Determine the [x, y] coordinate at the center of the cell enclosing the given text.  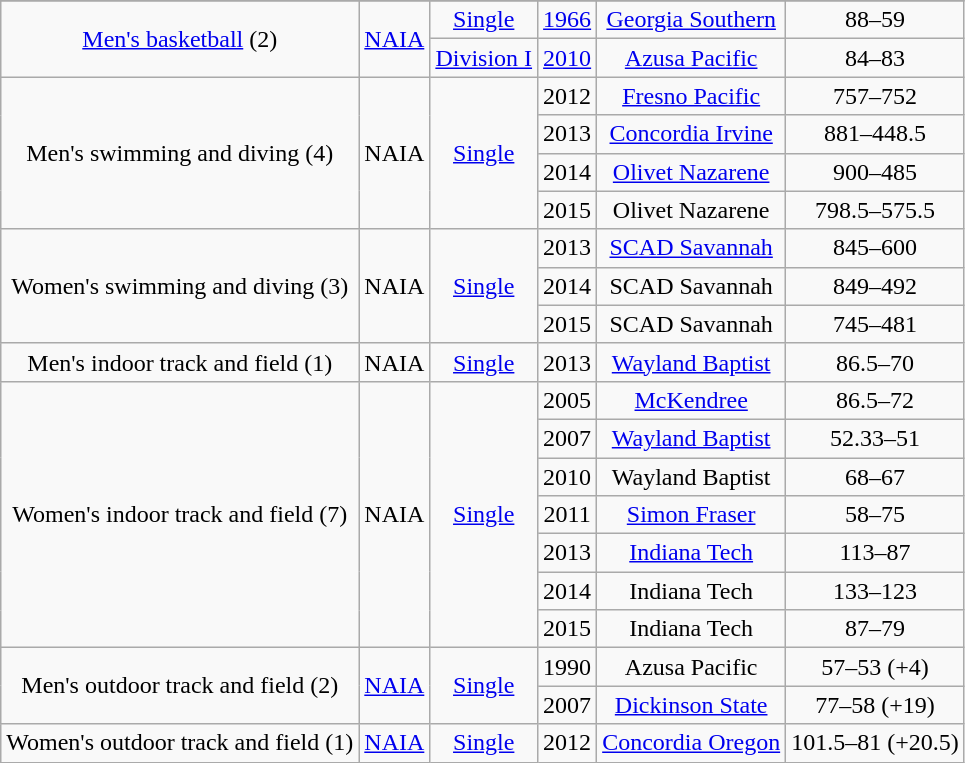
Dickinson State [692, 705]
Men's basketball (2) [180, 39]
1990 [568, 667]
Division I [484, 58]
845–600 [876, 248]
745–481 [876, 324]
2005 [568, 400]
Georgia Southern [692, 20]
Men's outdoor track and field (2) [180, 686]
Concordia Irvine [692, 134]
84–83 [876, 58]
77–58 (+19) [876, 705]
849–492 [876, 286]
798.5–575.5 [876, 210]
Women's indoor track and field (7) [180, 514]
757–752 [876, 96]
McKendree [692, 400]
88–59 [876, 20]
2011 [568, 515]
87–79 [876, 629]
Women's outdoor track and field (1) [180, 743]
113–87 [876, 553]
900–485 [876, 172]
1966 [568, 20]
Concordia Oregon [692, 743]
101.5–81 (+20.5) [876, 743]
Men's indoor track and field (1) [180, 362]
Simon Fraser [692, 515]
133–123 [876, 591]
86.5–72 [876, 400]
Women's swimming and diving (3) [180, 286]
58–75 [876, 515]
68–67 [876, 477]
Fresno Pacific [692, 96]
57–53 (+4) [876, 667]
Men's swimming and diving (4) [180, 153]
881–448.5 [876, 134]
52.33–51 [876, 438]
86.5–70 [876, 362]
